Return (X, Y) of the center of cell containing provided text 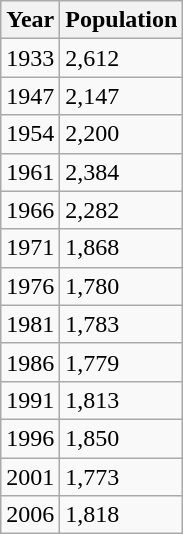
1986 (30, 362)
1954 (30, 134)
1,780 (122, 286)
2001 (30, 477)
1,868 (122, 248)
1933 (30, 58)
1,813 (122, 400)
Year (30, 20)
1976 (30, 286)
2,147 (122, 96)
1981 (30, 324)
1,773 (122, 477)
1991 (30, 400)
1,818 (122, 515)
2,384 (122, 172)
1961 (30, 172)
1996 (30, 438)
1,779 (122, 362)
1966 (30, 210)
1,783 (122, 324)
2,200 (122, 134)
2,612 (122, 58)
1,850 (122, 438)
Population (122, 20)
1971 (30, 248)
2006 (30, 515)
2,282 (122, 210)
1947 (30, 96)
